Scan for the cell matching the given text and deliver its [x, y] coordinate at center. 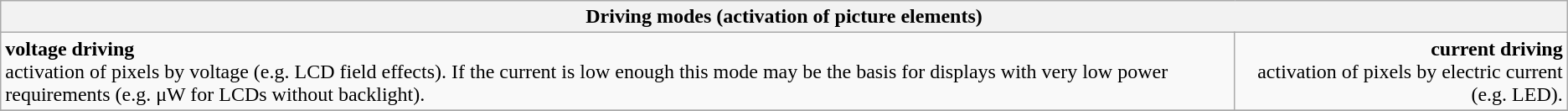
Driving modes (activation of picture elements) [784, 17]
current drivingactivation of pixels by electric current (e.g. LED). [1400, 71]
